Return the [X, Y] coordinate for the center point of the cell that contains the specified text.  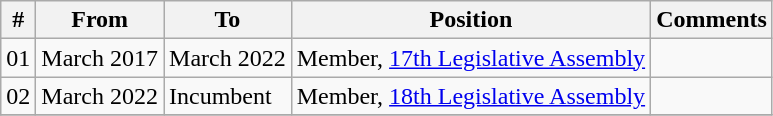
01 [18, 58]
From [100, 20]
02 [18, 96]
Position [470, 20]
March 2017 [100, 58]
Member, 17th Legislative Assembly [470, 58]
Member, 18th Legislative Assembly [470, 96]
Comments [712, 20]
Incumbent [228, 96]
# [18, 20]
To [228, 20]
